For the text-containing cell, return its midpoint in (x, y) coordinate format. 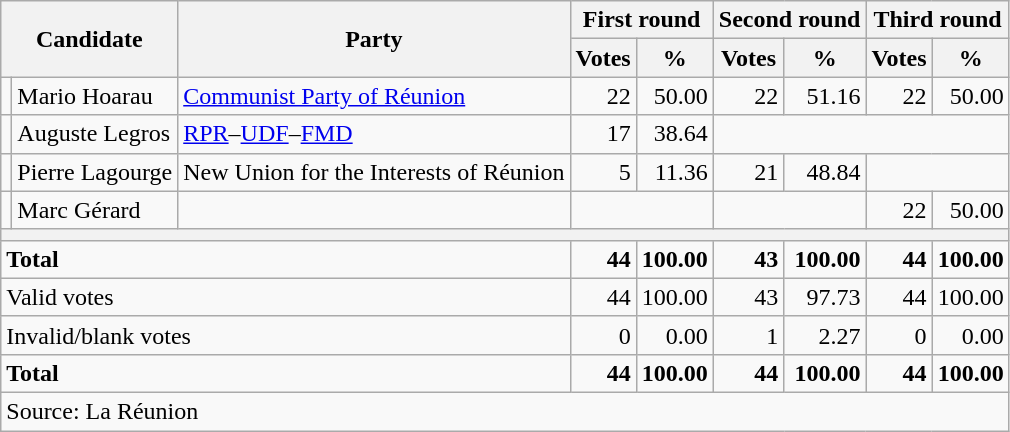
New Union for the Interests of Réunion (374, 172)
1 (748, 335)
Invalid/blank votes (286, 335)
Second round (790, 20)
97.73 (825, 297)
Candidate (90, 39)
First round (642, 20)
17 (603, 134)
11.36 (674, 172)
51.16 (825, 96)
Source: La Réunion (505, 411)
RPR–UDF–FMD (374, 134)
21 (748, 172)
48.84 (825, 172)
5 (603, 172)
Pierre Lagourge (95, 172)
Communist Party of Réunion (374, 96)
Valid votes (286, 297)
2.27 (825, 335)
Marc Gérard (95, 210)
Auguste Legros (95, 134)
Third round (938, 20)
Mario Hoarau (95, 96)
Party (374, 39)
38.64 (674, 134)
